Output the (X, Y) coordinate of the center of the cell containing the given text.  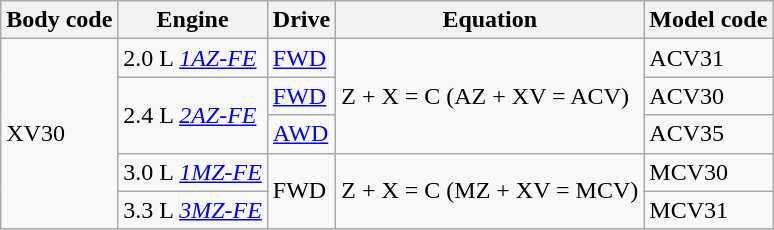
3.0 L 1MZ-FE (193, 172)
Body code (60, 20)
MCV31 (708, 210)
Z + X = C (AZ + XV = ACV) (490, 96)
Z + X = C (MZ + XV = MCV) (490, 191)
ACV31 (708, 58)
ACV30 (708, 96)
Equation (490, 20)
ACV35 (708, 134)
2.0 L 1AZ-FE (193, 58)
AWD (301, 134)
Model code (708, 20)
3.3 L 3MZ-FE (193, 210)
MCV30 (708, 172)
XV30 (60, 134)
Engine (193, 20)
Drive (301, 20)
2.4 L 2AZ-FE (193, 115)
